For the text-containing cell, return its midpoint in (X, Y) coordinate format. 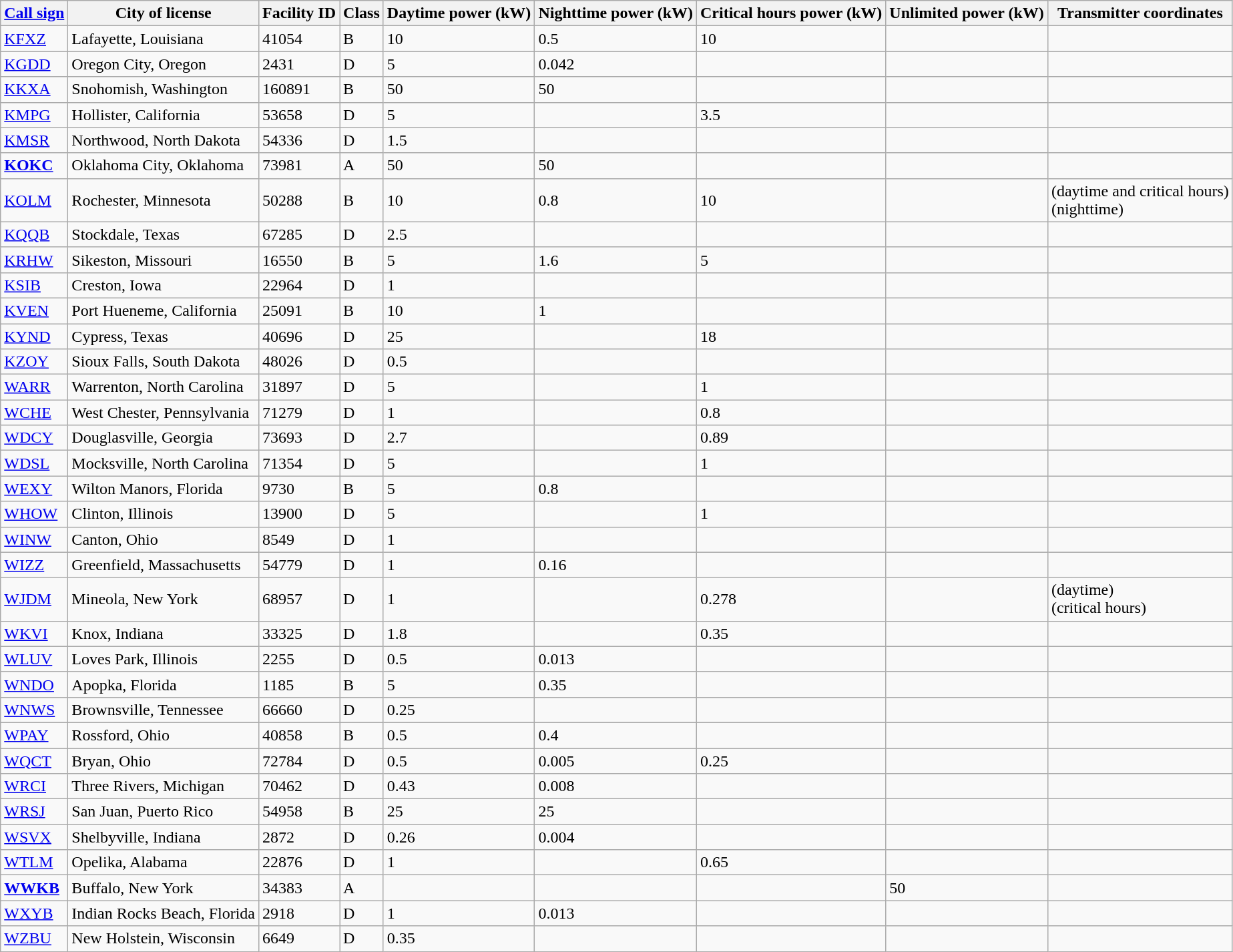
Knox, Indiana (164, 634)
6649 (299, 939)
2.7 (459, 438)
Buffalo, New York (164, 888)
0.89 (792, 438)
WRCI (35, 786)
0.16 (615, 565)
3.5 (792, 115)
Stockdale, Texas (164, 234)
Sikeston, Missouri (164, 260)
KOKC (35, 166)
New Holstein, Wisconsin (164, 939)
Lafayette, Louisiana (164, 39)
Port Hueneme, California (164, 310)
Greenfield, Massachusetts (164, 565)
Call sign (35, 13)
2.5 (459, 234)
13900 (299, 514)
Unlimited power (kW) (967, 13)
WINW (35, 539)
Mineola, New York (164, 600)
0.042 (615, 64)
Oklahoma City, Oklahoma (164, 166)
Cypress, Texas (164, 336)
Canton, Ohio (164, 539)
72784 (299, 760)
KQQB (35, 234)
WCHE (35, 413)
(daytime and critical hours) (nighttime) (1140, 200)
Rossford, Ohio (164, 735)
0.65 (792, 863)
WZBU (35, 939)
1185 (299, 684)
160891 (299, 89)
WRSJ (35, 812)
KYND (35, 336)
KSIB (35, 285)
WARR (35, 387)
34383 (299, 888)
68957 (299, 600)
0.005 (615, 760)
50288 (299, 200)
41054 (299, 39)
Northwood, North Dakota (164, 140)
Clinton, Illinois (164, 514)
2255 (299, 659)
40858 (299, 735)
KMPG (35, 115)
WJDM (35, 600)
KOLM (35, 200)
33325 (299, 634)
WLUV (35, 659)
73981 (299, 166)
City of license (164, 13)
53658 (299, 115)
54958 (299, 812)
Class (362, 13)
Nighttime power (kW) (615, 13)
KKXA (35, 89)
WTLM (35, 863)
West Chester, Pennsylvania (164, 413)
WEXY (35, 489)
22964 (299, 285)
Creston, Iowa (164, 285)
0.4 (615, 735)
KRHW (35, 260)
73693 (299, 438)
Critical hours power (kW) (792, 13)
Warrenton, North Carolina (164, 387)
Three Rivers, Michigan (164, 786)
KVEN (35, 310)
KFXZ (35, 39)
71279 (299, 413)
0.278 (792, 600)
Daytime power (kW) (459, 13)
KZOY (35, 362)
WHOW (35, 514)
Apopka, Florida (164, 684)
40696 (299, 336)
Brownsville, Tennessee (164, 710)
KGDD (35, 64)
48026 (299, 362)
2918 (299, 913)
(daytime) (critical hours) (1140, 600)
18 (792, 336)
WSVX (35, 837)
2431 (299, 64)
WPAY (35, 735)
WDSL (35, 463)
8549 (299, 539)
KMSR (35, 140)
Oregon City, Oregon (164, 64)
WQCT (35, 760)
2872 (299, 837)
Rochester, Minnesota (164, 200)
25091 (299, 310)
Indian Rocks Beach, Florida (164, 913)
WNWS (35, 710)
66660 (299, 710)
Shelbyville, Indiana (164, 837)
San Juan, Puerto Rico (164, 812)
Loves Park, Illinois (164, 659)
Opelika, Alabama (164, 863)
WKVI (35, 634)
70462 (299, 786)
54336 (299, 140)
WNDO (35, 684)
22876 (299, 863)
WIZZ (35, 565)
Snohomish, Washington (164, 89)
67285 (299, 234)
1.8 (459, 634)
16550 (299, 260)
1.6 (615, 260)
Wilton Manors, Florida (164, 489)
1.5 (459, 140)
Facility ID (299, 13)
WXYB (35, 913)
Mocksville, North Carolina (164, 463)
WDCY (35, 438)
Sioux Falls, South Dakota (164, 362)
31897 (299, 387)
0.004 (615, 837)
Transmitter coordinates (1140, 13)
Hollister, California (164, 115)
54779 (299, 565)
71354 (299, 463)
0.26 (459, 837)
0.43 (459, 786)
Bryan, Ohio (164, 760)
Douglasville, Georgia (164, 438)
WWKB (35, 888)
0.008 (615, 786)
9730 (299, 489)
